Return the [x, y] coordinate for the center point of the cell that contains the specified text.  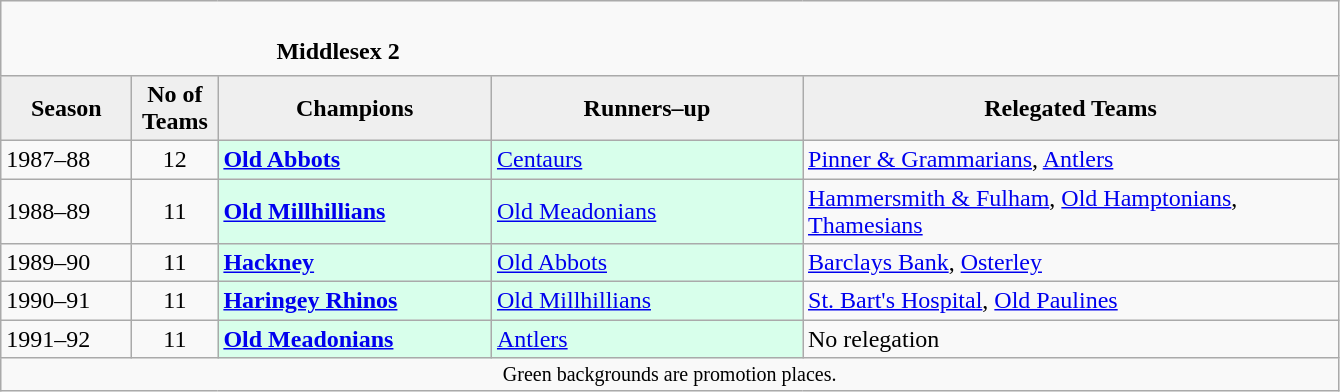
1989–90 [66, 263]
Barclays Bank, Osterley [1070, 263]
No of Teams [175, 108]
Runners–up [646, 108]
Relegated Teams [1070, 108]
1987–88 [66, 159]
Pinner & Grammarians, Antlers [1070, 159]
1991–92 [66, 339]
No relegation [1070, 339]
St. Bart's Hospital, Old Paulines [1070, 301]
Haringey Rhinos [355, 301]
Champions [355, 108]
1988–89 [66, 210]
Centaurs [646, 159]
Green backgrounds are promotion places. [670, 374]
Antlers [646, 339]
Hammersmith & Fulham, Old Hamptonians, Thamesians [1070, 210]
12 [175, 159]
Hackney [355, 263]
Season [66, 108]
1990–91 [66, 301]
